Return the [x, y] coordinate for the center point of the cell that contains the specified text.  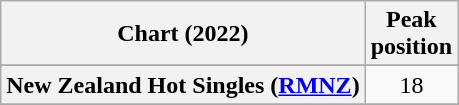
Chart (2022) [183, 34]
18 [411, 85]
New Zealand Hot Singles (RMNZ) [183, 85]
Peakposition [411, 34]
